From the cell containing the given text, extract its center point as [x, y] coordinate. 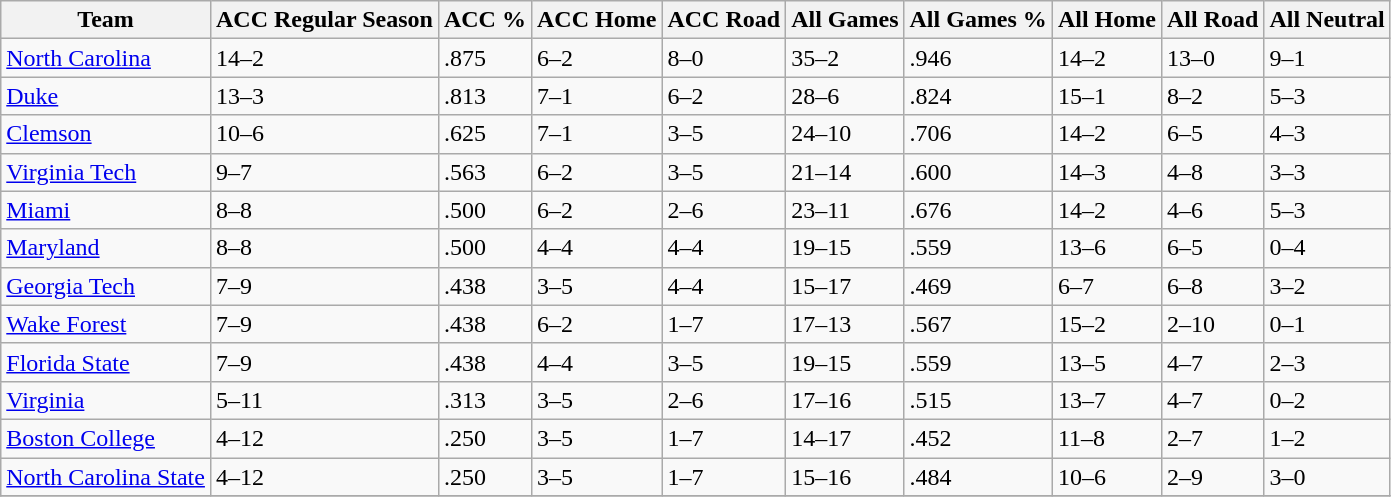
.706 [978, 134]
6–7 [1106, 286]
4–3 [1327, 134]
.875 [484, 58]
North Carolina [106, 58]
24–10 [845, 134]
2–10 [1212, 324]
13–5 [1106, 362]
.452 [978, 438]
All Games [845, 20]
Wake Forest [106, 324]
Virginia Tech [106, 172]
17–16 [845, 400]
15–1 [1106, 96]
23–11 [845, 210]
4–8 [1212, 172]
8–2 [1212, 96]
All Games % [978, 20]
.515 [978, 400]
15–2 [1106, 324]
Virginia [106, 400]
6–8 [1212, 286]
15–16 [845, 477]
21–14 [845, 172]
5–11 [324, 400]
13–0 [1212, 58]
13–6 [1106, 248]
9–1 [1327, 58]
14–17 [845, 438]
2–3 [1327, 362]
.676 [978, 210]
1–2 [1327, 438]
All Home [1106, 20]
North Carolina State [106, 477]
All Neutral [1327, 20]
15–17 [845, 286]
13–3 [324, 96]
Clemson [106, 134]
0–1 [1327, 324]
Miami [106, 210]
3–2 [1327, 286]
ACC Road [724, 20]
Florida State [106, 362]
8–0 [724, 58]
3–3 [1327, 172]
.625 [484, 134]
.469 [978, 286]
All Road [1212, 20]
0–2 [1327, 400]
28–6 [845, 96]
11–8 [1106, 438]
ACC Regular Season [324, 20]
2–7 [1212, 438]
0–4 [1327, 248]
ACC % [484, 20]
3–0 [1327, 477]
35–2 [845, 58]
14–3 [1106, 172]
ACC Home [596, 20]
9–7 [324, 172]
.313 [484, 400]
.567 [978, 324]
.946 [978, 58]
.600 [978, 172]
.484 [978, 477]
13–7 [1106, 400]
Duke [106, 96]
17–13 [845, 324]
Georgia Tech [106, 286]
.813 [484, 96]
.563 [484, 172]
2–9 [1212, 477]
Maryland [106, 248]
Team [106, 20]
Boston College [106, 438]
4–6 [1212, 210]
.824 [978, 96]
